Extract the (X, Y) coordinate from the center of the cell holding the provided text.  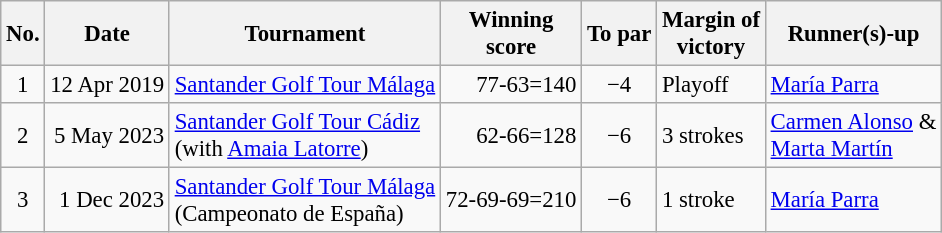
1 stroke (712, 200)
Margin ofvictory (712, 34)
62-66=128 (512, 136)
Runner(s)-up (853, 34)
No. (23, 34)
2 (23, 136)
−4 (620, 85)
3 (23, 200)
Winningscore (512, 34)
Carmen Alonso & Marta Martín (853, 136)
72-69-69=210 (512, 200)
Tournament (304, 34)
Santander Golf Tour Cádiz(with Amaia Latorre) (304, 136)
1 Dec 2023 (107, 200)
Playoff (712, 85)
5 May 2023 (107, 136)
To par (620, 34)
12 Apr 2019 (107, 85)
Santander Golf Tour Málaga (304, 85)
3 strokes (712, 136)
Santander Golf Tour Málaga(Campeonato de España) (304, 200)
1 (23, 85)
77-63=140 (512, 85)
Date (107, 34)
